Provide the [x, y] coordinate of the cell's center where the given text is located.  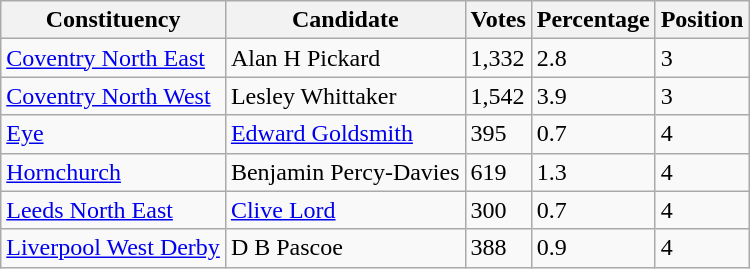
Clive Lord [345, 210]
0.9 [593, 248]
Eye [114, 134]
Constituency [114, 20]
Votes [498, 20]
3.9 [593, 96]
Alan H Pickard [345, 58]
Percentage [593, 20]
395 [498, 134]
Benjamin Percy-Davies [345, 172]
Coventry North West [114, 96]
388 [498, 248]
Hornchurch [114, 172]
Liverpool West Derby [114, 248]
1.3 [593, 172]
300 [498, 210]
1,542 [498, 96]
Edward Goldsmith [345, 134]
Coventry North East [114, 58]
D B Pascoe [345, 248]
619 [498, 172]
Lesley Whittaker [345, 96]
1,332 [498, 58]
Leeds North East [114, 210]
2.8 [593, 58]
Position [702, 20]
Candidate [345, 20]
